Provide the [x, y] coordinate of the cell's center where the given text is located.  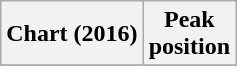
Peakposition [189, 34]
Chart (2016) [72, 34]
